Determine the (x, y) coordinate at the center of the cell enclosing the given text.  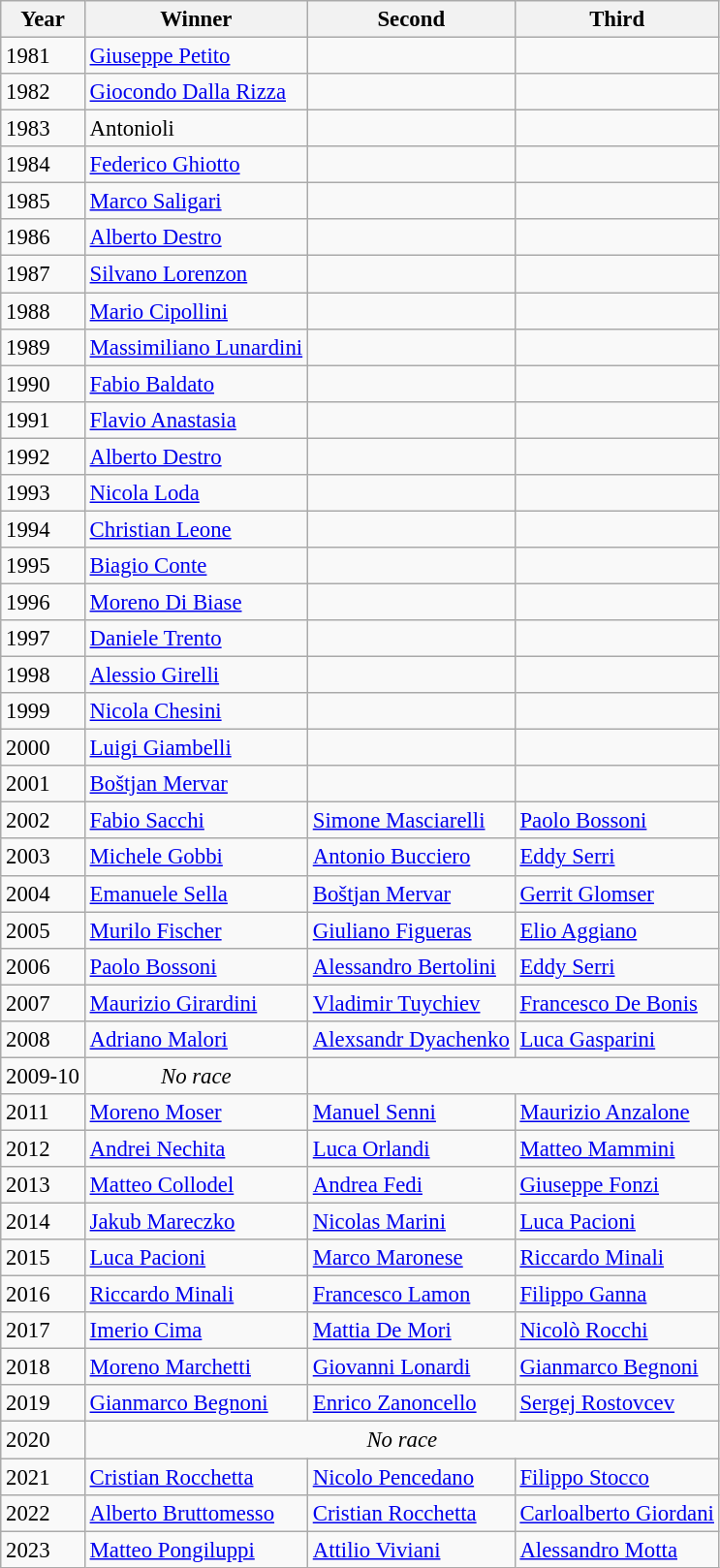
Alessio Girelli (196, 675)
Jakub Mareczko (196, 1222)
2015 (43, 1258)
1992 (43, 456)
Third (616, 19)
Sergej Rostovcev (616, 1404)
2001 (43, 784)
1994 (43, 529)
Antonio Bucciero (411, 858)
Alessandro Bertolini (411, 966)
Nicolò Rocchi (616, 1331)
Vladimir Tuychiev (411, 1003)
1990 (43, 384)
1996 (43, 602)
Marco Saligari (196, 202)
Moreno Di Biase (196, 602)
Carloalberto Giordani (616, 1513)
Moreno Marchetti (196, 1367)
Antonioli (196, 129)
Simone Masciarelli (411, 821)
Giuliano Figueras (411, 930)
Luigi Giambelli (196, 748)
Gerrit Glomser (616, 894)
Giocondo Dalla Rizza (196, 92)
Maurizio Girardini (196, 1003)
Manuel Senni (411, 1113)
1991 (43, 420)
1983 (43, 129)
2000 (43, 748)
1982 (43, 92)
2002 (43, 821)
Flavio Anastasia (196, 420)
Murilo Fischer (196, 930)
2003 (43, 858)
2016 (43, 1295)
Emanuele Sella (196, 894)
Andrea Fedi (411, 1185)
Imerio Cima (196, 1331)
Filippo Ganna (616, 1295)
2008 (43, 1040)
Marco Maronese (411, 1258)
Michele Gobbi (196, 858)
2007 (43, 1003)
Federico Ghiotto (196, 165)
1998 (43, 675)
Francesco De Bonis (616, 1003)
1995 (43, 566)
Silvano Lorenzon (196, 274)
Attilio Viviani (411, 1550)
Nicolas Marini (411, 1222)
Luca Orlandi (411, 1148)
Enrico Zanoncello (411, 1404)
Alberto Bruttomesso (196, 1513)
Nicolo Pencedano (411, 1477)
Adriano Malori (196, 1040)
1999 (43, 711)
Maurizio Anzalone (616, 1113)
2023 (43, 1550)
Fabio Baldato (196, 384)
Mario Cipollini (196, 311)
Giovanni Lonardi (411, 1367)
1997 (43, 639)
2009-10 (43, 1076)
1988 (43, 311)
2022 (43, 1513)
Matteo Collodel (196, 1185)
1987 (43, 274)
Alexsandr Dyachenko (411, 1040)
Christian Leone (196, 529)
Year (43, 19)
Daniele Trento (196, 639)
Luca Gasparini (616, 1040)
Nicola Chesini (196, 711)
2019 (43, 1404)
Alessandro Motta (616, 1550)
Mattia De Mori (411, 1331)
2005 (43, 930)
1993 (43, 493)
2021 (43, 1477)
Matteo Mammini (616, 1148)
1985 (43, 202)
Elio Aggiano (616, 930)
2013 (43, 1185)
Winner (196, 19)
Francesco Lamon (411, 1295)
2006 (43, 966)
Andrei Nechita (196, 1148)
1984 (43, 165)
2020 (43, 1440)
Second (411, 19)
Fabio Sacchi (196, 821)
2014 (43, 1222)
Nicola Loda (196, 493)
Giuseppe Fonzi (616, 1185)
2004 (43, 894)
Massimiliano Lunardini (196, 347)
2017 (43, 1331)
2012 (43, 1148)
2018 (43, 1367)
Moreno Moser (196, 1113)
1981 (43, 56)
1989 (43, 347)
Giuseppe Petito (196, 56)
2011 (43, 1113)
Filippo Stocco (616, 1477)
Matteo Pongiluppi (196, 1550)
1986 (43, 237)
Biagio Conte (196, 566)
